Locate the cell with the specified text and output its [X, Y] center coordinate. 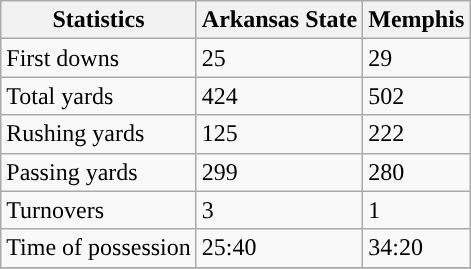
280 [416, 172]
Rushing yards [99, 134]
First downs [99, 58]
25:40 [279, 248]
Turnovers [99, 210]
Memphis [416, 20]
Arkansas State [279, 20]
222 [416, 134]
1 [416, 210]
125 [279, 134]
299 [279, 172]
502 [416, 96]
424 [279, 96]
29 [416, 58]
Total yards [99, 96]
Passing yards [99, 172]
25 [279, 58]
Statistics [99, 20]
Time of possession [99, 248]
3 [279, 210]
34:20 [416, 248]
